Provide the (x, y) coordinate of the cell's center where the given text is located.  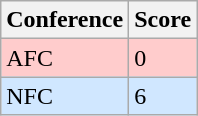
NFC (65, 96)
Conference (65, 20)
Score (163, 20)
0 (163, 58)
6 (163, 96)
AFC (65, 58)
